Scan for the cell matching the given text and deliver its (x, y) coordinate at center. 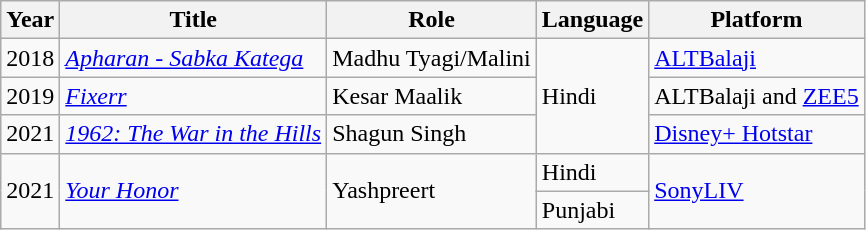
Madhu Tyagi/Malini (432, 58)
Disney+ Hotstar (756, 134)
Yashpreert (432, 191)
Role (432, 20)
SonyLIV (756, 191)
Year (30, 20)
Title (194, 20)
Apharan - Sabka Katega (194, 58)
ALTBalaji (756, 58)
Fixerr (194, 96)
Your Honor (194, 191)
2019 (30, 96)
Language (592, 20)
Shagun Singh (432, 134)
1962: The War in the Hills (194, 134)
ALTBalaji and ZEE5 (756, 96)
Platform (756, 20)
2018 (30, 58)
Kesar Maalik (432, 96)
Punjabi (592, 210)
